Return the (x, y) coordinate for the center point of the cell that contains the specified text.  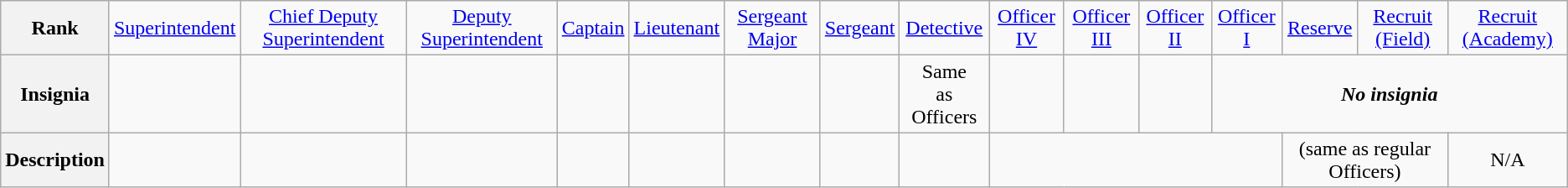
No insignia (1389, 94)
Sergeant Major (772, 29)
Officer II (1174, 29)
Rank (55, 29)
Insignia (55, 94)
Description (55, 159)
Sergeant (859, 29)
Reserve (1320, 29)
Officer IV (1027, 29)
Lieutenant (677, 29)
Recruit (Field) (1403, 29)
Chief Deputy Superintendent (323, 29)
Sameas Officers (945, 94)
Officer III (1101, 29)
(same as regular Officers) (1364, 159)
N/A (1508, 159)
Detective (945, 29)
Deputy Superintendent (482, 29)
Officer I (1246, 29)
Captain (593, 29)
Recruit (Academy) (1508, 29)
Superintendent (174, 29)
